Determine the (x, y) coordinate at the center of the cell enclosing the given text.  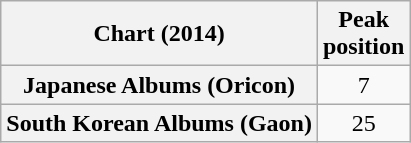
25 (363, 123)
Japanese Albums (Oricon) (160, 85)
Chart (2014) (160, 34)
South Korean Albums (Gaon) (160, 123)
7 (363, 85)
Peakposition (363, 34)
